Pinpoint the cell where the given text exists, returning its [x, y] midpoint coordinate. 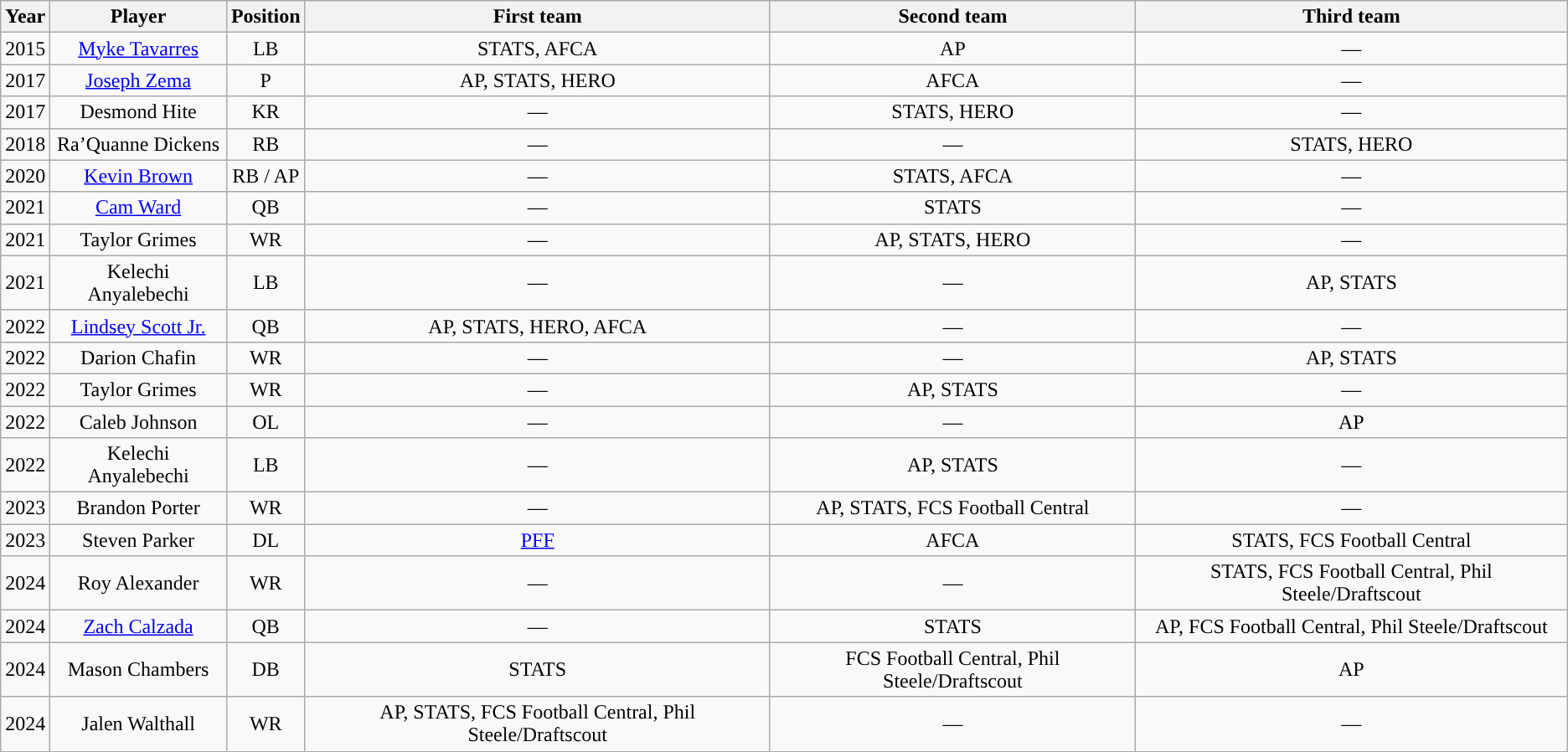
Position [266, 17]
Roy Alexander [139, 583]
Joseph Zema [139, 80]
OL [266, 421]
DL [266, 540]
AP, FCS Football Central, Phil Steele/Draftscout [1351, 626]
2015 [25, 49]
AP, STATS, HERO, AFCA [538, 326]
Year [25, 17]
STATS, FCS Football Central, Phil Steele/Draftscout [1351, 583]
2020 [25, 176]
Zach Calzada [139, 626]
Cam Ward [139, 208]
Lindsey Scott Jr. [139, 326]
FCS Football Central, Phil Steele/Draftscout [952, 670]
Jalen Walthall [139, 724]
Kevin Brown [139, 176]
Player [139, 17]
STATS, FCS Football Central [1351, 540]
PFF [538, 540]
Caleb Johnson [139, 421]
Steven Parker [139, 540]
Second team [952, 17]
AP, STATS, FCS Football Central, Phil Steele/Draftscout [538, 724]
Darion Chafin [139, 358]
P [266, 80]
Mason Chambers [139, 670]
KR [266, 112]
RB [266, 144]
Brandon Porter [139, 508]
AP, STATS, FCS Football Central [952, 508]
Third team [1351, 17]
First team [538, 17]
2018 [25, 144]
RB / AP [266, 176]
DB [266, 670]
Myke Tavarres [139, 49]
Ra’Quanne Dickens [139, 144]
Desmond Hite [139, 112]
